Provide the [X, Y] coordinate of the cell's center where the given text is located.  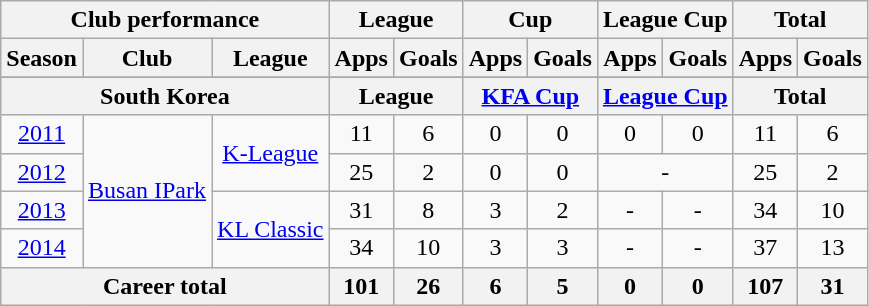
37 [765, 248]
KL Classic [270, 229]
Cup [530, 20]
2013 [42, 210]
South Korea [165, 96]
13 [833, 248]
KFA Cup [530, 96]
Busan IPark [146, 191]
5 [563, 286]
Club [146, 58]
K-League [270, 153]
2011 [42, 134]
Season [42, 58]
Club performance [165, 20]
2014 [42, 248]
107 [765, 286]
101 [361, 286]
Career total [165, 286]
26 [428, 286]
2012 [42, 172]
8 [428, 210]
